For the text-containing cell, return its midpoint in [X, Y] coordinate format. 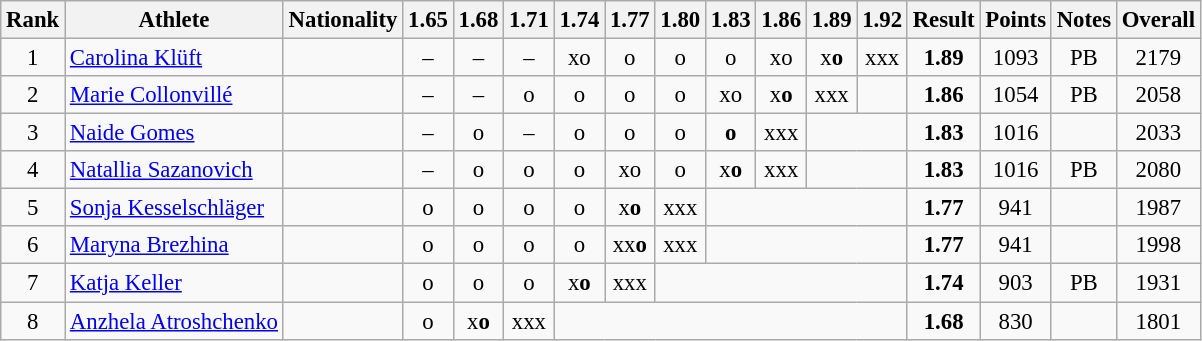
4 [33, 170]
1.92 [882, 20]
Naide Gomes [174, 133]
1801 [1158, 321]
Rank [33, 20]
830 [1016, 321]
Points [1016, 20]
1.71 [529, 20]
5 [33, 208]
Katja Keller [174, 283]
1.65 [428, 20]
1987 [1158, 208]
903 [1016, 283]
1 [33, 58]
2 [33, 95]
1998 [1158, 245]
Athlete [174, 20]
Maryna Brezhina [174, 245]
1.80 [680, 20]
Anzhela Atroshchenko [174, 321]
1054 [1016, 95]
3 [33, 133]
Nationality [342, 20]
7 [33, 283]
8 [33, 321]
1093 [1016, 58]
Carolina Klüft [174, 58]
Natallia Sazanovich [174, 170]
Marie Collonvillé [174, 95]
2033 [1158, 133]
2080 [1158, 170]
1931 [1158, 283]
2179 [1158, 58]
Sonja Kesselschläger [174, 208]
6 [33, 245]
xxo [630, 245]
Result [944, 20]
Notes [1084, 20]
2058 [1158, 95]
Overall [1158, 20]
